Capture the cell that displays the provided text and extract its [X, Y] central coordinate. 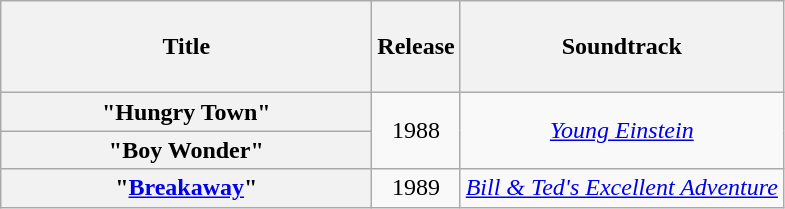
1988 [416, 131]
1989 [416, 188]
Soundtrack [622, 47]
"Hungry Town" [186, 112]
Bill & Ted's Excellent Adventure [622, 188]
"Breakaway" [186, 188]
"Boy Wonder" [186, 150]
Release [416, 47]
Title [186, 47]
Young Einstein [622, 131]
